Locate the cell with the specified text and output its [X, Y] center coordinate. 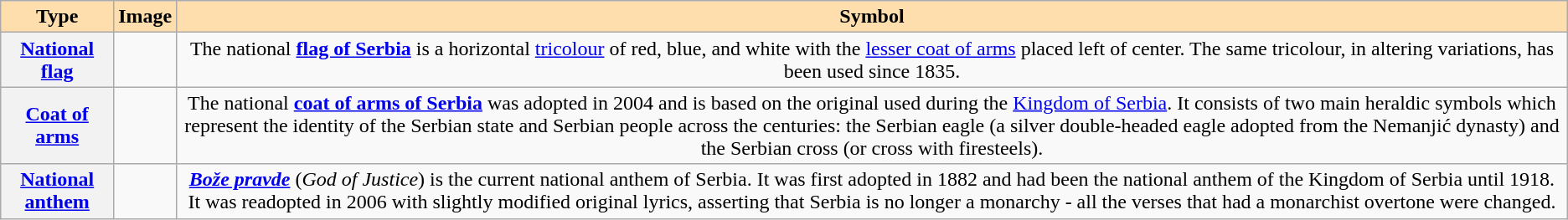
Image [146, 17]
Symbol [873, 17]
Type [57, 17]
National flag [57, 60]
Coat of arms [57, 125]
National anthem [57, 191]
